Find where the given text appears and provide that cell's center as (X, Y) coordinate. 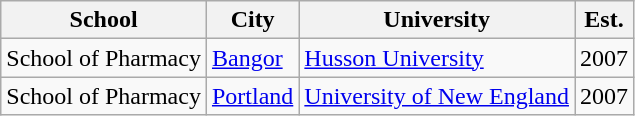
Bangor (252, 58)
City (252, 20)
School (104, 20)
Husson University (437, 58)
University of New England (437, 96)
Est. (604, 20)
University (437, 20)
Portland (252, 96)
